Determine the [X, Y] coordinate at the center of the cell enclosing the given text.  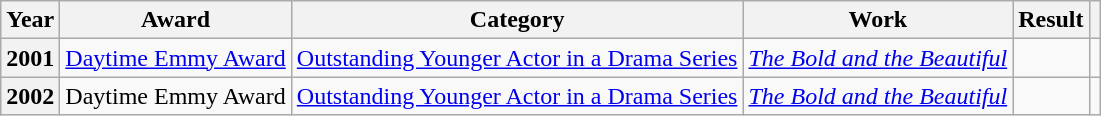
2001 [30, 58]
Year [30, 20]
Award [176, 20]
Work [878, 20]
Result [1051, 20]
2002 [30, 96]
Category [517, 20]
